Provide the [X, Y] coordinate of the cell's center where the given text is located.  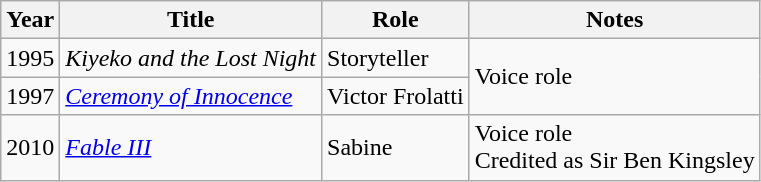
Year [30, 20]
Storyteller [396, 58]
Role [396, 20]
Notes [614, 20]
Sabine [396, 148]
Victor Frolatti [396, 96]
Voice role [614, 77]
2010 [30, 148]
Kiyeko and the Lost Night [191, 58]
Ceremony of Innocence [191, 96]
1995 [30, 58]
1997 [30, 96]
Fable III [191, 148]
Title [191, 20]
Voice role Credited as Sir Ben Kingsley [614, 148]
